Identify which cell holds the provided text, then report its [x, y] central coordinate. 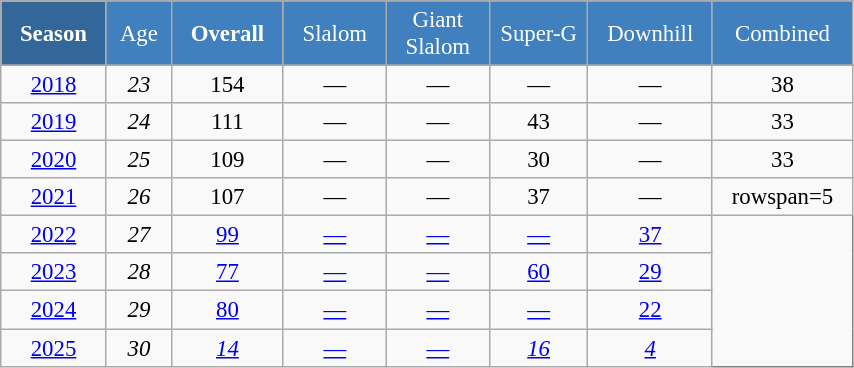
154 [228, 85]
77 [228, 273]
25 [138, 160]
38 [782, 85]
28 [138, 273]
2021 [54, 197]
26 [138, 197]
Overall [228, 34]
2019 [54, 122]
Season [54, 34]
2018 [54, 85]
107 [228, 197]
111 [228, 122]
23 [138, 85]
GiantSlalom [438, 34]
Slalom [334, 34]
Super-G [538, 34]
14 [228, 348]
109 [228, 160]
Downhill [650, 34]
2022 [54, 235]
Combined [782, 34]
2023 [54, 273]
rowspan=5 [782, 197]
2020 [54, 160]
27 [138, 235]
Age [138, 34]
60 [538, 273]
99 [228, 235]
2024 [54, 310]
80 [228, 310]
16 [538, 348]
22 [650, 310]
4 [650, 348]
43 [538, 122]
2025 [54, 348]
24 [138, 122]
